For the text-containing cell, return its midpoint in (X, Y) coordinate format. 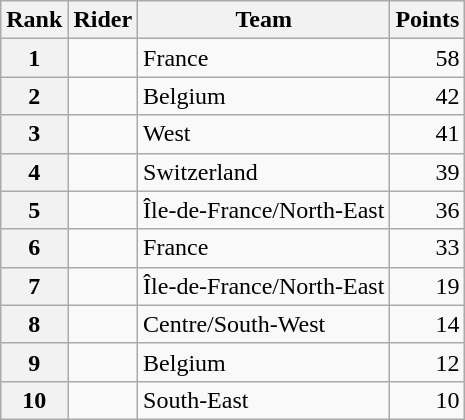
Rank (34, 20)
West (264, 134)
4 (34, 172)
5 (34, 210)
19 (428, 286)
8 (34, 324)
Rider (103, 20)
12 (428, 362)
9 (34, 362)
58 (428, 58)
7 (34, 286)
Switzerland (264, 172)
Team (264, 20)
33 (428, 248)
42 (428, 96)
39 (428, 172)
South-East (264, 400)
14 (428, 324)
Centre/South-West (264, 324)
2 (34, 96)
41 (428, 134)
3 (34, 134)
1 (34, 58)
Points (428, 20)
6 (34, 248)
36 (428, 210)
